Scan for the cell matching the given text and deliver its (x, y) coordinate at center. 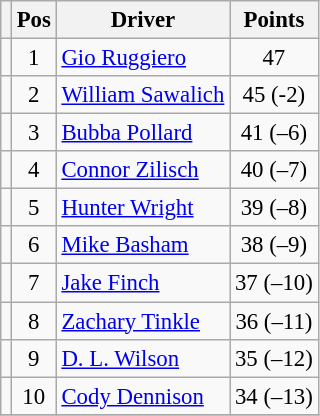
Bubba Pollard (143, 133)
6 (34, 245)
40 (–7) (274, 170)
Hunter Wright (143, 208)
3 (34, 133)
Cody Dennison (143, 396)
2 (34, 95)
7 (34, 283)
Zachary Tinkle (143, 321)
4 (34, 170)
10 (34, 396)
9 (34, 358)
34 (–13) (274, 396)
Connor Zilisch (143, 170)
William Sawalich (143, 95)
38 (–9) (274, 245)
47 (274, 58)
41 (–6) (274, 133)
Gio Ruggiero (143, 58)
5 (34, 208)
Points (274, 20)
8 (34, 321)
Mike Basham (143, 245)
37 (–10) (274, 283)
45 (-2) (274, 95)
Jake Finch (143, 283)
D. L. Wilson (143, 358)
36 (–11) (274, 321)
Pos (34, 20)
Driver (143, 20)
1 (34, 58)
39 (–8) (274, 208)
35 (–12) (274, 358)
